From the cell containing the given text, extract its center point as [x, y] coordinate. 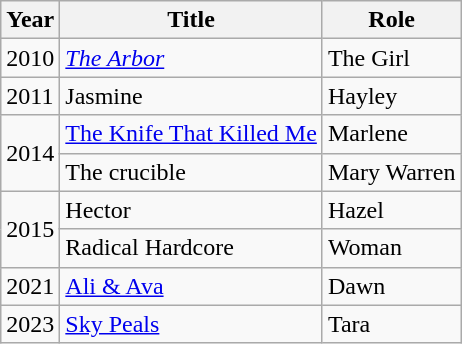
2010 [30, 58]
Jasmine [192, 96]
Ali & Ava [192, 286]
2014 [30, 153]
The Girl [392, 58]
Marlene [392, 134]
Hayley [392, 96]
Tara [392, 324]
2021 [30, 286]
Sky Peals [192, 324]
The Knife That Killed Me [192, 134]
The Arbor [192, 58]
Role [392, 20]
2011 [30, 96]
Hazel [392, 210]
Dawn [392, 286]
The crucible [192, 172]
Radical Hardcore [192, 248]
Year [30, 20]
Woman [392, 248]
Hector [192, 210]
2015 [30, 229]
2023 [30, 324]
Title [192, 20]
Mary Warren [392, 172]
